Pinpoint the cell where the given text exists, returning its [X, Y] midpoint coordinate. 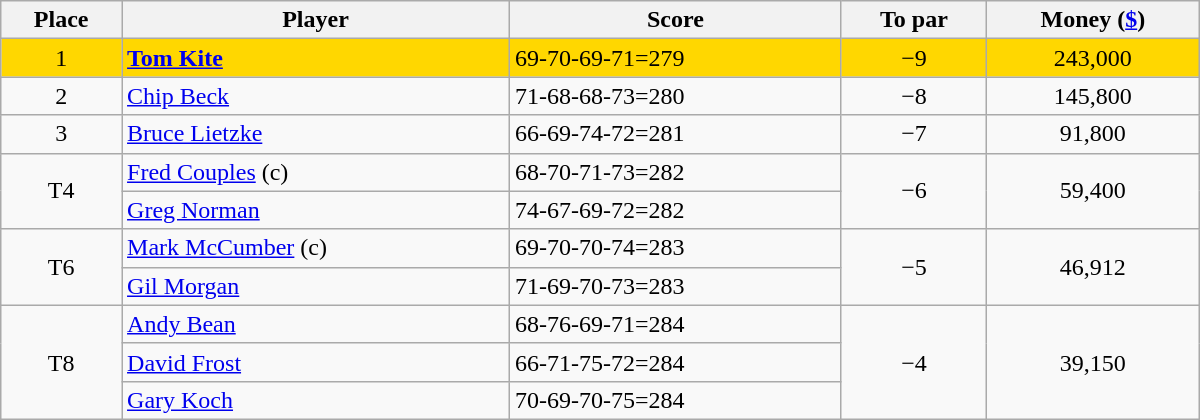
−4 [914, 362]
66-71-75-72=284 [675, 362]
T8 [62, 362]
3 [62, 134]
39,150 [1092, 362]
−6 [914, 191]
Greg Norman [316, 210]
74-67-69-72=282 [675, 210]
71-68-68-73=280 [675, 96]
66-69-74-72=281 [675, 134]
Tom Kite [316, 58]
−7 [914, 134]
Andy Bean [316, 324]
59,400 [1092, 191]
68-76-69-71=284 [675, 324]
69-70-69-71=279 [675, 58]
Money ($) [1092, 20]
Gary Koch [316, 400]
2 [62, 96]
T4 [62, 191]
1 [62, 58]
Mark McCumber (c) [316, 248]
Bruce Lietzke [316, 134]
Player [316, 20]
46,912 [1092, 267]
243,000 [1092, 58]
68-70-71-73=282 [675, 172]
Place [62, 20]
69-70-70-74=283 [675, 248]
−9 [914, 58]
70-69-70-75=284 [675, 400]
145,800 [1092, 96]
Score [675, 20]
David Frost [316, 362]
To par [914, 20]
91,800 [1092, 134]
Gil Morgan [316, 286]
Chip Beck [316, 96]
Fred Couples (c) [316, 172]
71-69-70-73=283 [675, 286]
−5 [914, 267]
T6 [62, 267]
−8 [914, 96]
